For the text-containing cell, return its midpoint in (x, y) coordinate format. 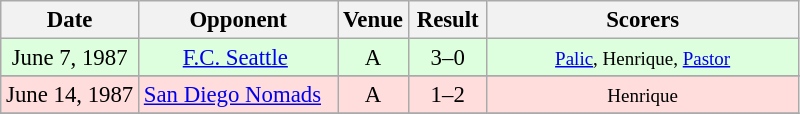
Scorers (642, 20)
Venue (374, 20)
3–0 (448, 58)
Opponent (238, 20)
Result (448, 20)
June 7, 1987 (70, 58)
San Diego Nomads (238, 95)
Henrique (642, 95)
June 14, 1987 (70, 95)
1–2 (448, 95)
Palic, Henrique, Pastor (642, 58)
Date (70, 20)
F.C. Seattle (238, 58)
